Return the [X, Y] coordinate for the center point of the cell that contains the specified text.  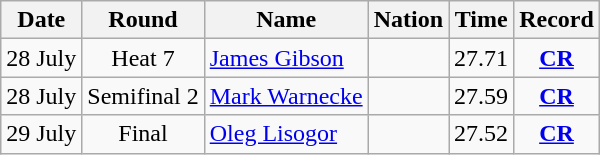
27.71 [482, 58]
James Gibson [286, 58]
Date [42, 20]
Record [557, 20]
Time [482, 20]
Mark Warnecke [286, 96]
Final [143, 134]
Semifinal 2 [143, 96]
29 July [42, 134]
Oleg Lisogor [286, 134]
Round [143, 20]
Name [286, 20]
27.52 [482, 134]
Heat 7 [143, 58]
27.59 [482, 96]
Nation [408, 20]
